Find where the given text appears and provide that cell's center as (x, y) coordinate. 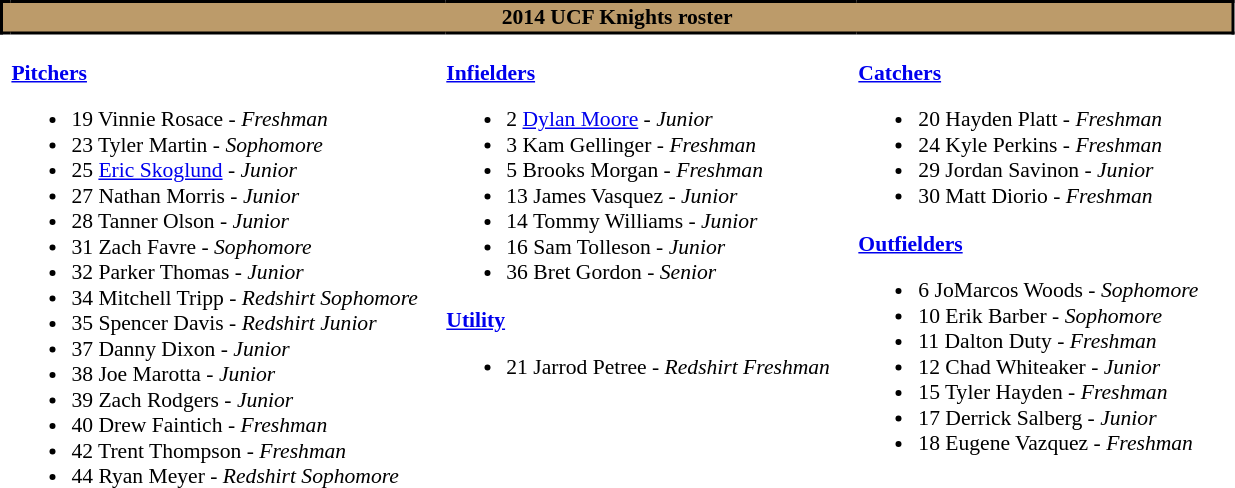
2014 UCF Knights roster (618, 18)
